Determine the (X, Y) coordinate at the center of the cell enclosing the given text.  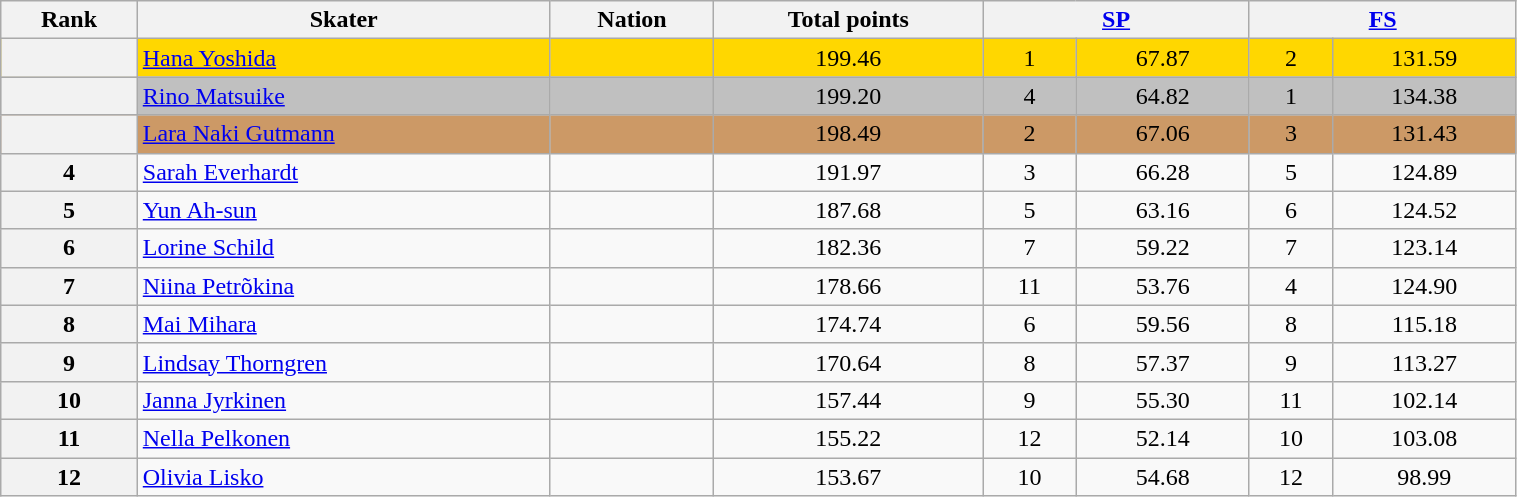
SP (1116, 20)
170.64 (848, 362)
124.89 (1424, 172)
Skater (344, 20)
57.37 (1162, 362)
63.16 (1162, 210)
199.46 (848, 58)
98.99 (1424, 477)
Rank (69, 20)
Mai Mihara (344, 324)
Yun Ah-sun (344, 210)
113.27 (1424, 362)
182.36 (848, 248)
Lara Naki Gutmann (344, 134)
157.44 (848, 400)
67.87 (1162, 58)
66.28 (1162, 172)
55.30 (1162, 400)
103.08 (1424, 438)
Rino Matsuike (344, 96)
Olivia Lisko (344, 477)
FS (1382, 20)
178.66 (848, 286)
Nation (632, 20)
Sarah Everhardt (344, 172)
54.68 (1162, 477)
Nella Pelkonen (344, 438)
115.18 (1424, 324)
198.49 (848, 134)
155.22 (848, 438)
Hana Yoshida (344, 58)
131.43 (1424, 134)
67.06 (1162, 134)
Total points (848, 20)
64.82 (1162, 96)
187.68 (848, 210)
199.20 (848, 96)
124.90 (1424, 286)
Niina Petrõkina (344, 286)
153.67 (848, 477)
124.52 (1424, 210)
Lindsay Thorngren (344, 362)
52.14 (1162, 438)
59.56 (1162, 324)
Janna Jyrkinen (344, 400)
123.14 (1424, 248)
174.74 (848, 324)
102.14 (1424, 400)
Lorine Schild (344, 248)
131.59 (1424, 58)
191.97 (848, 172)
53.76 (1162, 286)
59.22 (1162, 248)
134.38 (1424, 96)
